Detect which cell encompasses the target text, then output its [X, Y] center coordinate. 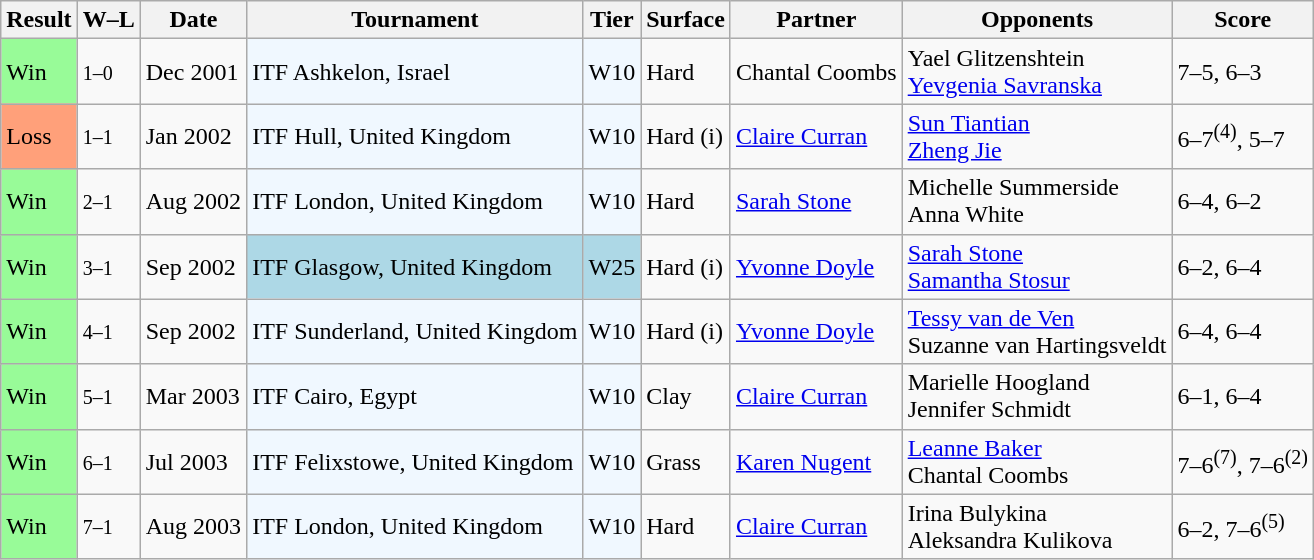
ITF Sunderland, United Kingdom [415, 332]
Yael Glitzenshtein Yevgenia Savranska [1037, 72]
Dec 2001 [193, 72]
W25 [612, 266]
ITF Glasgow, United Kingdom [415, 266]
6–7(4), 5–7 [1243, 136]
Tournament [415, 20]
Tier [612, 20]
Chantal Coombs [816, 72]
Date [193, 20]
Sarah Stone Samantha Stosur [1037, 266]
6–1, 6–4 [1243, 396]
1–1 [108, 136]
2–1 [108, 202]
1–0 [108, 72]
Leanne Baker Chantal Coombs [1037, 462]
Marielle Hoogland Jennifer Schmidt [1037, 396]
5–1 [108, 396]
6–2, 6–4 [1243, 266]
W–L [108, 20]
Opponents [1037, 20]
Jan 2002 [193, 136]
Tessy van de Ven Suzanne van Hartingsveldt [1037, 332]
Mar 2003 [193, 396]
ITF Cairo, Egypt [415, 396]
Jul 2003 [193, 462]
Partner [816, 20]
Surface [686, 20]
Aug 2002 [193, 202]
7–6(7), 7–6(2) [1243, 462]
Result [39, 20]
7–1 [108, 526]
ITF Felixstowe, United Kingdom [415, 462]
Sarah Stone [816, 202]
Sun Tiantian Zheng Jie [1037, 136]
6–2, 7–6(5) [1243, 526]
Irina Bulykina Aleksandra Kulikova [1037, 526]
Grass [686, 462]
Clay [686, 396]
Aug 2003 [193, 526]
ITF Ashkelon, Israel [415, 72]
6–4, 6–2 [1243, 202]
4–1 [108, 332]
ITF Hull, United Kingdom [415, 136]
Score [1243, 20]
3–1 [108, 266]
Karen Nugent [816, 462]
7–5, 6–3 [1243, 72]
Michelle Summerside Anna White [1037, 202]
6–4, 6–4 [1243, 332]
Loss [39, 136]
6–1 [108, 462]
